Detect which cell encompasses the target text, then output its [X, Y] center coordinate. 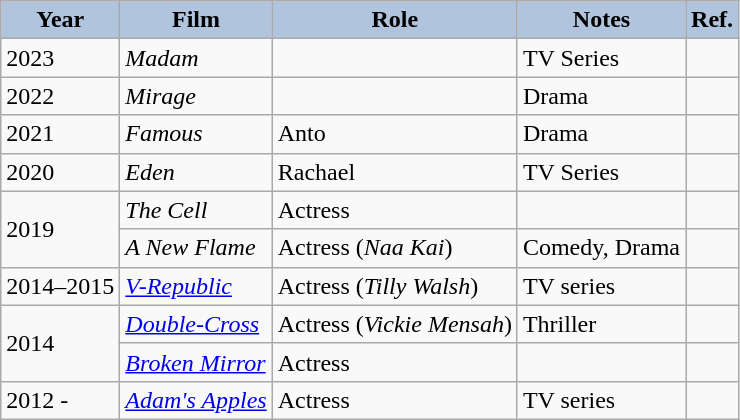
2022 [60, 96]
A New Flame [196, 248]
Thriller [601, 324]
Famous [196, 134]
2014 [60, 343]
Film [196, 20]
Actress (Naa Kai) [394, 248]
Broken Mirror [196, 362]
Rachael [394, 172]
2019 [60, 229]
Eden [196, 172]
Ref. [712, 20]
2023 [60, 58]
2021 [60, 134]
Notes [601, 20]
Adam's Apples [196, 400]
Comedy, Drama [601, 248]
Actress (Tilly Walsh) [394, 286]
Madam [196, 58]
Double-Cross [196, 324]
2012 - [60, 400]
Anto [394, 134]
2020 [60, 172]
Year [60, 20]
Mirage [196, 96]
Actress (Vickie Mensah) [394, 324]
2014–2015 [60, 286]
V-Republic [196, 286]
The Cell [196, 210]
Role [394, 20]
